Identify which cell holds the provided text, then report its (X, Y) central coordinate. 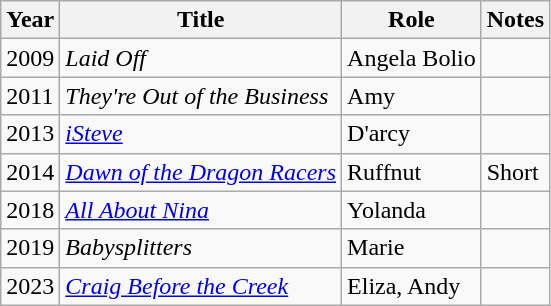
All About Nina (201, 210)
D'arcy (412, 134)
Eliza, Andy (412, 286)
Yolanda (412, 210)
2018 (30, 210)
Babysplitters (201, 248)
iSteve (201, 134)
Craig Before the Creek (201, 286)
Angela Bolio (412, 58)
Amy (412, 96)
Laid Off (201, 58)
Dawn of the Dragon Racers (201, 172)
Year (30, 20)
Title (201, 20)
Marie (412, 248)
2014 (30, 172)
They're Out of the Business (201, 96)
2023 (30, 286)
2013 (30, 134)
Ruffnut (412, 172)
Short (515, 172)
Notes (515, 20)
Role (412, 20)
2011 (30, 96)
2019 (30, 248)
2009 (30, 58)
